Extract the (x, y) coordinate from the center of the cell holding the provided text.  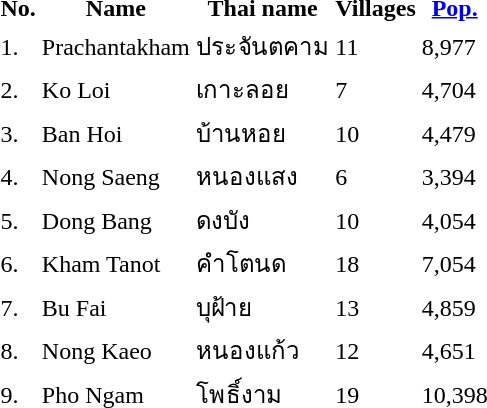
ดงบัง (262, 220)
คำโตนด (262, 264)
บ้านหอย (262, 133)
ประจันตคาม (262, 46)
11 (376, 46)
13 (376, 307)
6 (376, 176)
Kham Tanot (116, 264)
12 (376, 350)
7 (376, 90)
Dong Bang (116, 220)
เกาะลอย (262, 90)
บุฝ้าย (262, 307)
Ban Hoi (116, 133)
หนองแสง (262, 176)
Nong Saeng (116, 176)
Prachantakham (116, 46)
Nong Kaeo (116, 350)
18 (376, 264)
Ko Loi (116, 90)
Bu Fai (116, 307)
หนองแก้ว (262, 350)
